Return [x, y] of the center of cell containing provided text 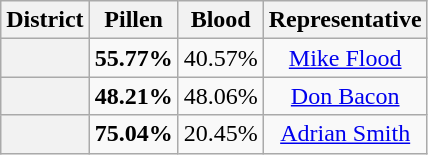
48.21% [134, 96]
District [45, 20]
40.57% [220, 58]
Adrian Smith [345, 134]
Blood [220, 20]
75.04% [134, 134]
Mike Flood [345, 58]
48.06% [220, 96]
Don Bacon [345, 96]
Representative [345, 20]
20.45% [220, 134]
Pillen [134, 20]
55.77% [134, 58]
